Find where the given text appears and provide that cell's center as (X, Y) coordinate. 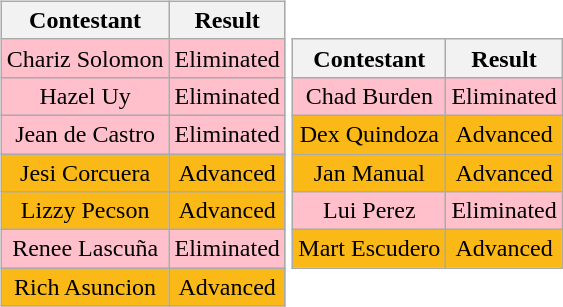
Jesi Corcuera (85, 173)
Mart Escudero (370, 249)
Chariz Solomon (85, 58)
Rich Asuncion (85, 287)
Dex Quindoza (370, 134)
Jean de Castro (85, 134)
Lizzy Pecson (85, 211)
Renee Lascuña (85, 249)
Jan Manual (370, 173)
Hazel Uy (85, 96)
Chad Burden (370, 96)
Lui Perez (370, 211)
